Extract the (X, Y) coordinate from the center of the cell holding the provided text.  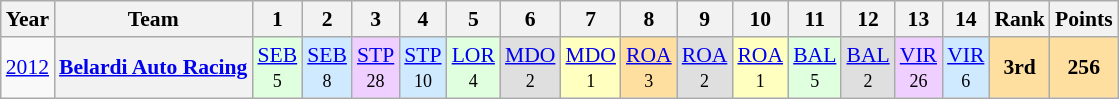
BAL2 (868, 68)
10 (760, 19)
MDO1 (590, 68)
SEB8 (327, 68)
4 (422, 19)
9 (705, 19)
VIR6 (966, 68)
ROA3 (649, 68)
Team (153, 19)
13 (918, 19)
3 (376, 19)
LOR4 (474, 68)
ROA2 (705, 68)
3rd (1020, 68)
ROA1 (760, 68)
8 (649, 19)
MDO2 (530, 68)
STP10 (422, 68)
2012 (28, 68)
7 (590, 19)
2 (327, 19)
14 (966, 19)
SEB5 (277, 68)
Rank (1020, 19)
STP28 (376, 68)
11 (814, 19)
12 (868, 19)
Belardi Auto Racing (153, 68)
VIR26 (918, 68)
5 (474, 19)
Year (28, 19)
BAL5 (814, 68)
1 (277, 19)
6 (530, 19)
Points (1084, 19)
256 (1084, 68)
